Find where the given text appears and provide that cell's center as [x, y] coordinate. 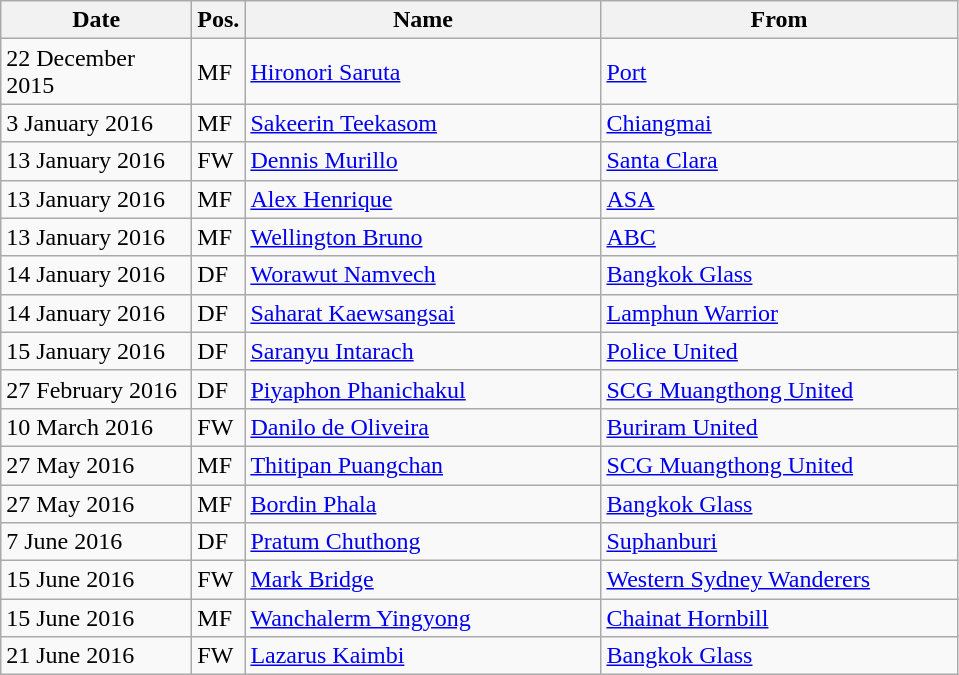
Chainat Hornbill [779, 618]
7 June 2016 [96, 542]
Mark Bridge [423, 580]
22 December 2015 [96, 72]
Pos. [218, 20]
Name [423, 20]
Danilo de Oliveira [423, 427]
Dennis Murillo [423, 161]
15 January 2016 [96, 351]
Bordin Phala [423, 503]
Buriram United [779, 427]
Sakeerin Teekasom [423, 123]
21 June 2016 [96, 656]
27 February 2016 [96, 389]
Wanchalerm Yingyong [423, 618]
ABC [779, 237]
Chiangmai [779, 123]
3 January 2016 [96, 123]
Wellington Bruno [423, 237]
Thitipan Puangchan [423, 465]
Piyaphon Phanichakul [423, 389]
From [779, 20]
Date [96, 20]
Lamphun Warrior [779, 313]
Suphanburi [779, 542]
Western Sydney Wanderers [779, 580]
Lazarus Kaimbi [423, 656]
Saranyu Intarach [423, 351]
Pratum Chuthong [423, 542]
10 March 2016 [96, 427]
Worawut Namvech [423, 275]
Police United [779, 351]
Santa Clara [779, 161]
Saharat Kaewsangsai [423, 313]
Alex Henrique [423, 199]
Port [779, 72]
ASA [779, 199]
Hironori Saruta [423, 72]
